Output the [X, Y] coordinate of the center of the cell containing the given text.  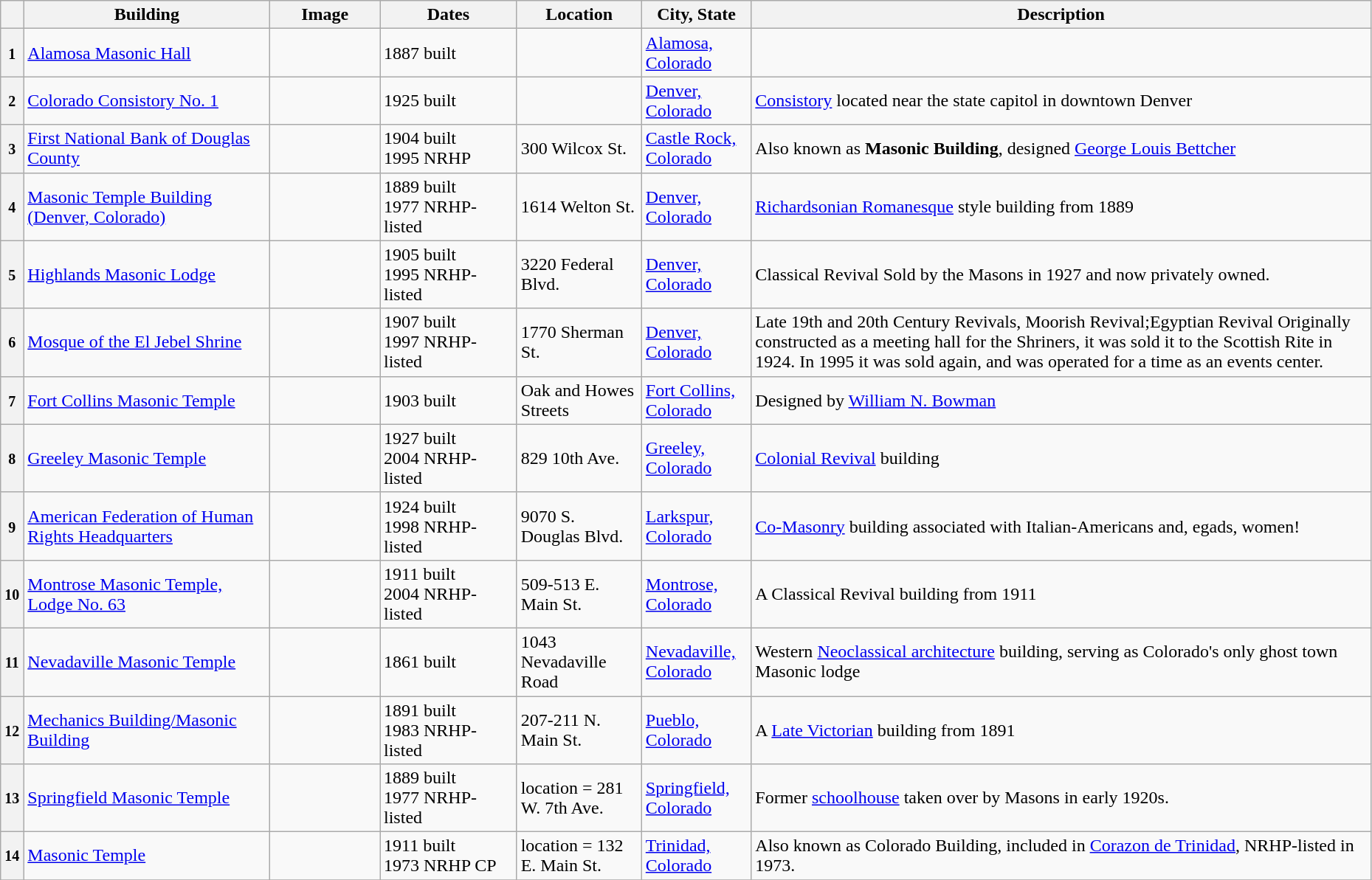
Highlands Masonic Lodge [147, 274]
829 10th Ave. [579, 458]
8 [12, 458]
Montrose, Colorado [697, 594]
location = 132 E. Main St. [579, 856]
Location [579, 15]
Richardsonian Romanesque style building from 1889 [1061, 207]
Larkspur, Colorado [697, 526]
9070 S. Douglas Blvd. [579, 526]
Consistory located near the state capitol in downtown Denver [1061, 100]
Alamosa Masonic Hall [147, 53]
Western Neoclassical architecture building, serving as Colorado's only ghost town Masonic lodge [1061, 662]
American Federation of Human Rights Headquarters [147, 526]
Montrose Masonic Temple, Lodge No. 63 [147, 594]
Image [325, 15]
Dates [448, 15]
Oak and Howes Streets [579, 400]
9 [12, 526]
Fort Collins, Colorado [697, 400]
A Late Victorian building from 1891 [1061, 730]
Also known as Colorado Building, included in Corazon de Trinidad, NRHP-listed in 1973. [1061, 856]
1861 built [448, 662]
1907 built1997 NRHP-listed [448, 342]
Masonic Temple Building (Denver, Colorado) [147, 207]
Designed by William N. Bowman [1061, 400]
Former schoolhouse taken over by Masons in early 1920s. [1061, 798]
1911 built2004 NRHP-listed [448, 594]
4 [12, 207]
207-211 N. Main St. [579, 730]
1925 built [448, 100]
5 [12, 274]
A Classical Revival building from 1911 [1061, 594]
1 [12, 53]
Pueblo, Colorado [697, 730]
First National Bank of Douglas County [147, 149]
3 [12, 149]
Also known as Masonic Building, designed George Louis Bettcher [1061, 149]
Building [147, 15]
509-513 E. Main St. [579, 594]
1043 Nevadaville Road [579, 662]
Mechanics Building/Masonic Building [147, 730]
Colonial Revival building [1061, 458]
7 [12, 400]
Greeley Masonic Temple [147, 458]
Mosque of the El Jebel Shrine [147, 342]
10 [12, 594]
1614 Welton St. [579, 207]
Alamosa, Colorado [697, 53]
11 [12, 662]
Nevadaville Masonic Temple [147, 662]
Colorado Consistory No. 1 [147, 100]
Trinidad, Colorado [697, 856]
2 [12, 100]
12 [12, 730]
Springfield, Colorado [697, 798]
City, State [697, 15]
1887 built [448, 53]
14 [12, 856]
1904 built1995 NRHP [448, 149]
Co-Masonry building associated with Italian-Americans and, egads, women! [1061, 526]
Nevadaville, Colorado [697, 662]
Masonic Temple [147, 856]
13 [12, 798]
1903 built [448, 400]
Fort Collins Masonic Temple [147, 400]
Springfield Masonic Temple [147, 798]
1891 built1983 NRHP-listed [448, 730]
1924 built1998 NRHP-listed [448, 526]
300 Wilcox St. [579, 149]
6 [12, 342]
3220 Federal Blvd. [579, 274]
Greeley, Colorado [697, 458]
Classical Revival Sold by the Masons in 1927 and now privately owned. [1061, 274]
1911 built1973 NRHP CP [448, 856]
1770 Sherman St. [579, 342]
location = 281 W. 7th Ave. [579, 798]
Description [1061, 15]
1927 built2004 NRHP-listed [448, 458]
Castle Rock, Colorado [697, 149]
1905 built1995 NRHP-listed [448, 274]
